For the text-containing cell, return its midpoint in [X, Y] coordinate format. 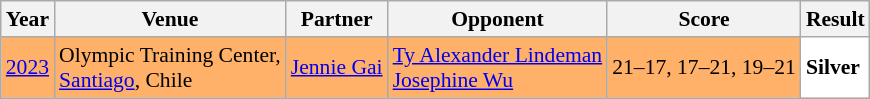
Olympic Training Center,Santiago, Chile [170, 68]
Result [836, 19]
Year [28, 19]
Score [704, 19]
21–17, 17–21, 19–21 [704, 68]
Jennie Gai [337, 68]
Silver [836, 68]
Opponent [498, 19]
Ty Alexander Lindeman Josephine Wu [498, 68]
Venue [170, 19]
Partner [337, 19]
2023 [28, 68]
